Identify which cell holds the provided text, then report its (x, y) central coordinate. 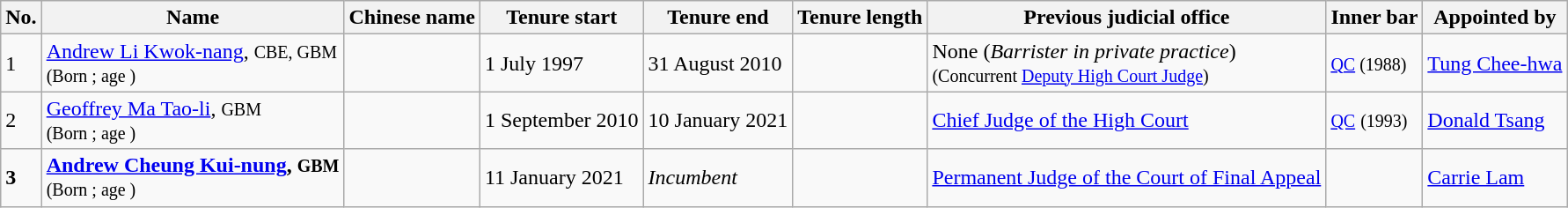
Permanent Judge of the Court of Final Appeal (1126, 178)
Tenure length (861, 18)
Andrew Li Kwok-nang, CBE, GBM(Born ; age ) (193, 63)
Inner bar (1374, 18)
1 July 1997 (561, 63)
Appointed by (1495, 18)
Chinese name (412, 18)
Tung Chee-hwa (1495, 63)
Previous judicial office (1126, 18)
1 September 2010 (561, 120)
11 January 2021 (561, 178)
Andrew Cheung Kui-nung, GBM(Born ; age ) (193, 178)
Name (193, 18)
1 (21, 63)
Carrie Lam (1495, 178)
QC (1988) (1374, 63)
QC (1993) (1374, 120)
Donald Tsang (1495, 120)
31 August 2010 (718, 63)
Incumbent (718, 178)
3 (21, 178)
10 January 2021 (718, 120)
Chief Judge of the High Court (1126, 120)
Geoffrey Ma Tao-li, GBM(Born ; age ) (193, 120)
No. (21, 18)
Tenure start (561, 18)
Tenure end (718, 18)
None (Barrister in private practice)(Concurrent Deputy High Court Judge) (1126, 63)
2 (21, 120)
